Pinpoint the cell where the given text exists, returning its [x, y] midpoint coordinate. 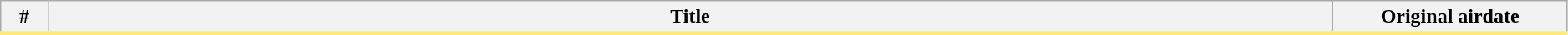
Title [690, 17]
# [24, 17]
Original airdate [1450, 17]
